Extract the [X, Y] coordinate from the center of the cell holding the provided text.  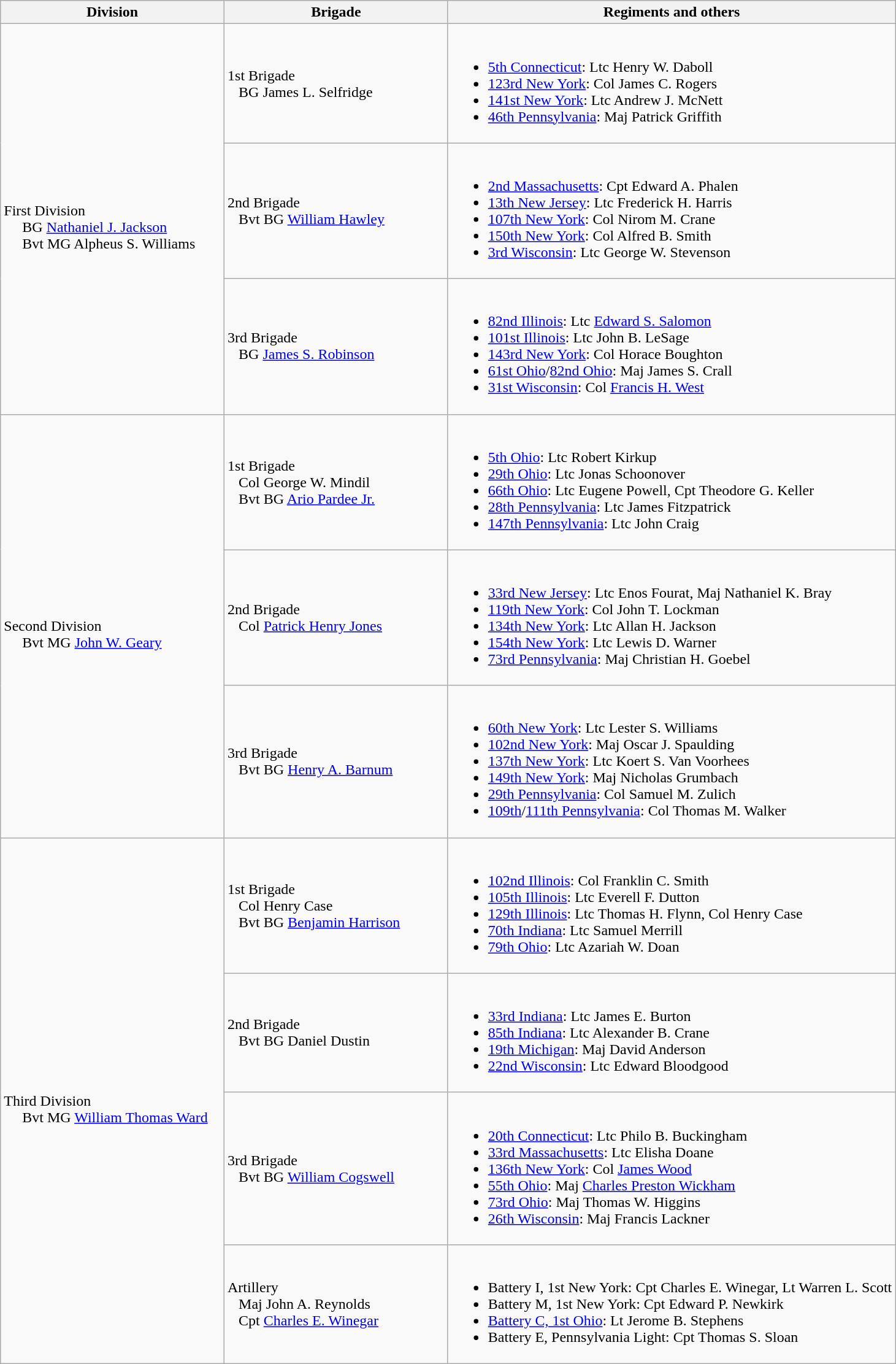
Division [113, 12]
First Division BG Nathaniel J. Jackson Bvt MG Alpheus S. Williams [113, 219]
3rd Brigade Bvt BG William Cogswell [336, 1168]
Regiments and others [672, 12]
5th Connecticut: Ltc Henry W. Daboll123rd New York: Col James C. Rogers141st New York: Ltc Andrew J. McNett46th Pennsylvania: Maj Patrick Griffith [672, 83]
33rd Indiana: Ltc James E. Burton85th Indiana: Ltc Alexander B. Crane19th Michigan: Maj David Anderson22nd Wisconsin: Ltc Edward Bloodgood [672, 1033]
1st Brigade Col Henry Case Bvt BG Benjamin Harrison [336, 906]
3rd Brigade BG James S. Robinson [336, 346]
Brigade [336, 12]
Second Division Bvt MG John W. Geary [113, 626]
Third Division Bvt MG William Thomas Ward [113, 1101]
1st Brigade Col George W. Mindil Bvt BG Ario Pardee Jr. [336, 482]
2nd Brigade Bvt BG Daniel Dustin [336, 1033]
2nd Brigade Bvt BG William Hawley [336, 211]
3rd Brigade Bvt BG Henry A. Barnum [336, 761]
2nd Brigade Col Patrick Henry Jones [336, 617]
1st Brigade BG James L. Selfridge [336, 83]
Artillery Maj John A. Reynolds Cpt Charles E. Winegar [336, 1304]
